Identify which cell holds the provided text, then report its (x, y) central coordinate. 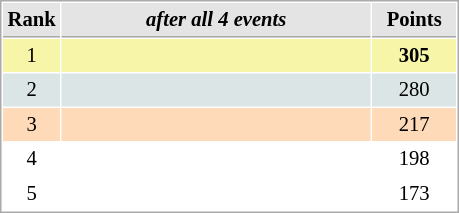
1 (32, 56)
305 (414, 56)
2 (32, 90)
4 (32, 158)
198 (414, 158)
5 (32, 194)
3 (32, 124)
217 (414, 124)
Rank (32, 20)
173 (414, 194)
280 (414, 90)
Points (414, 20)
after all 4 events (216, 20)
